Return [x, y] of the center of cell containing provided text 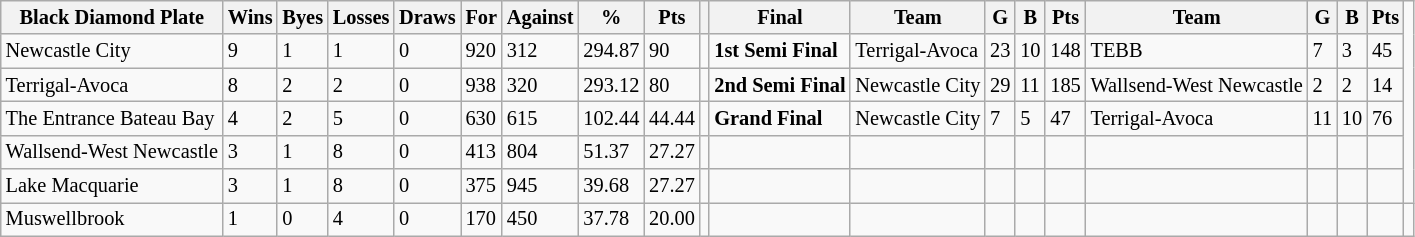
Black Diamond Plate [112, 17]
185 [1065, 85]
80 [672, 85]
938 [482, 85]
615 [540, 118]
% [611, 17]
920 [482, 51]
102.44 [611, 118]
45 [1386, 51]
Wins [250, 17]
804 [540, 152]
9 [250, 51]
375 [482, 186]
Grand Final [780, 118]
14 [1386, 85]
Muswellbrook [112, 219]
The Entrance Bateau Bay [112, 118]
Against [540, 17]
For [482, 17]
Final [780, 17]
90 [672, 51]
Byes [302, 17]
23 [1000, 51]
Draws [427, 17]
Lake Macquarie [112, 186]
76 [1386, 118]
294.87 [611, 51]
Losses [361, 17]
320 [540, 85]
TEBB [1197, 51]
148 [1065, 51]
44.44 [672, 118]
170 [482, 219]
39.68 [611, 186]
945 [540, 186]
293.12 [611, 85]
29 [1000, 85]
47 [1065, 118]
450 [540, 219]
51.37 [611, 152]
413 [482, 152]
20.00 [672, 219]
630 [482, 118]
1st Semi Final [780, 51]
2nd Semi Final [780, 85]
312 [540, 51]
37.78 [611, 219]
